Scan for the cell matching the given text and deliver its [x, y] coordinate at center. 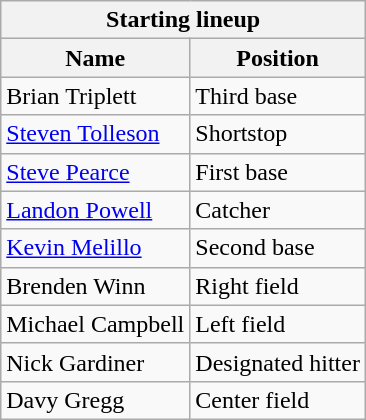
Shortstop [278, 134]
Third base [278, 96]
Davy Gregg [96, 400]
Brian Triplett [96, 96]
Center field [278, 400]
Landon Powell [96, 210]
Steve Pearce [96, 172]
Left field [278, 324]
Brenden Winn [96, 286]
Second base [278, 248]
Right field [278, 286]
Starting lineup [184, 20]
Kevin Melillo [96, 248]
Steven Tolleson [96, 134]
Michael Campbell [96, 324]
Position [278, 58]
Nick Gardiner [96, 362]
Designated hitter [278, 362]
First base [278, 172]
Name [96, 58]
Catcher [278, 210]
